Locate the cell with the specified text and output its (x, y) center coordinate. 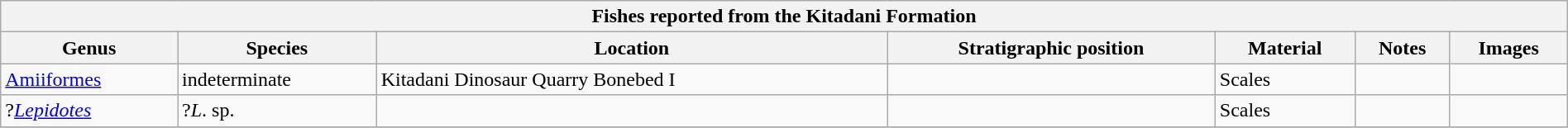
Kitadani Dinosaur Quarry Bonebed I (632, 79)
indeterminate (278, 79)
?Lepidotes (89, 111)
Species (278, 48)
Genus (89, 48)
Stratigraphic position (1052, 48)
Notes (1403, 48)
?L. sp. (278, 111)
Material (1285, 48)
Amiiformes (89, 79)
Location (632, 48)
Fishes reported from the Kitadani Formation (784, 17)
Images (1508, 48)
